Determine the (x, y) coordinate at the center of the cell enclosing the given text.  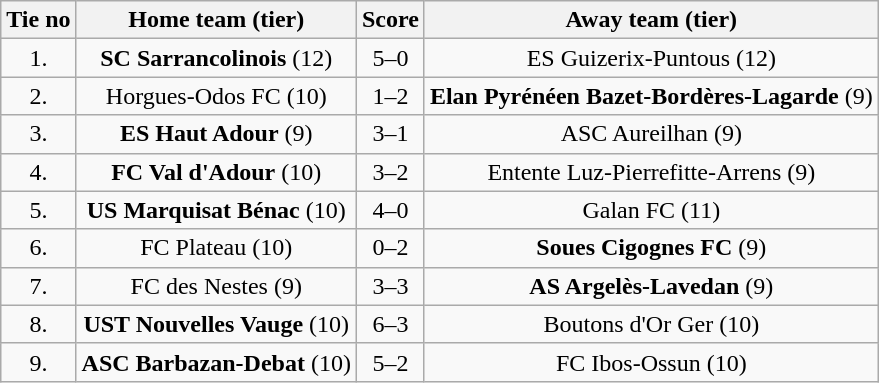
5–2 (390, 362)
0–2 (390, 248)
ES Guizerix-Puntous (12) (651, 58)
3–1 (390, 134)
8. (38, 324)
4. (38, 172)
Elan Pyrénéen Bazet-Bordères-Lagarde (9) (651, 96)
1. (38, 58)
1–2 (390, 96)
AS Argelès-Lavedan (9) (651, 286)
ES Haut Adour (9) (216, 134)
6. (38, 248)
5. (38, 210)
Score (390, 20)
Horgues-Odos FC (10) (216, 96)
Soues Cigognes FC (9) (651, 248)
2. (38, 96)
7. (38, 286)
5–0 (390, 58)
3–2 (390, 172)
ASC Aureilhan (9) (651, 134)
Entente Luz-Pierrefitte-Arrens (9) (651, 172)
3. (38, 134)
4–0 (390, 210)
6–3 (390, 324)
SC Sarrancolinois (12) (216, 58)
Tie no (38, 20)
3–3 (390, 286)
ASC Barbazan-Debat (10) (216, 362)
UST Nouvelles Vauge (10) (216, 324)
FC Ibos-Ossun (10) (651, 362)
FC Plateau (10) (216, 248)
Galan FC (11) (651, 210)
9. (38, 362)
FC des Nestes (9) (216, 286)
Away team (tier) (651, 20)
Boutons d'Or Ger (10) (651, 324)
FC Val d'Adour (10) (216, 172)
US Marquisat Bénac (10) (216, 210)
Home team (tier) (216, 20)
